Detect which cell encompasses the target text, then output its (X, Y) center coordinate. 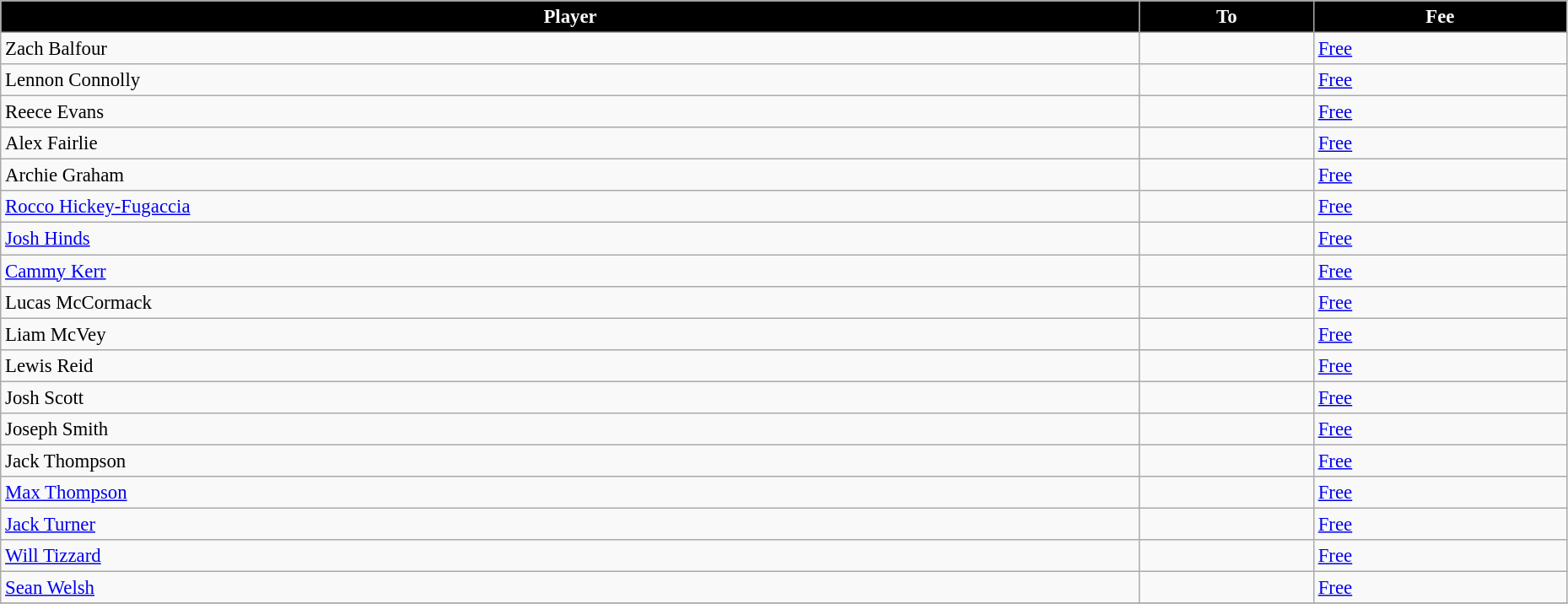
Alex Fairlie (570, 143)
Liam McVey (570, 334)
Josh Scott (570, 397)
Josh Hinds (570, 239)
Player (570, 17)
Joseph Smith (570, 429)
Will Tizzard (570, 556)
Archie Graham (570, 175)
Jack Thompson (570, 461)
Jack Turner (570, 524)
Zach Balfour (570, 49)
Max Thompson (570, 493)
Rocco Hickey-Fugaccia (570, 207)
Fee (1440, 17)
To (1226, 17)
Lewis Reid (570, 365)
Reece Evans (570, 112)
Lennon Connolly (570, 80)
Lucas McCormack (570, 302)
Cammy Kerr (570, 271)
Sean Welsh (570, 588)
